Capture the cell that displays the provided text and extract its [X, Y] central coordinate. 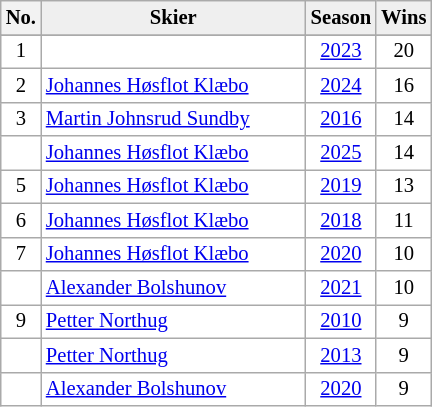
2025 [341, 153]
1 [21, 51]
Skier [174, 17]
13 [404, 186]
20 [404, 51]
Martin Johnsrud Sundby [174, 119]
2016 [341, 119]
Wins [404, 17]
2 [21, 85]
7 [21, 254]
2024 [341, 85]
2019 [341, 186]
11 [404, 220]
2018 [341, 220]
3 [21, 119]
5 [21, 186]
6 [21, 220]
Season [341, 17]
16 [404, 85]
2010 [341, 321]
2023 [341, 51]
No. [21, 17]
2021 [341, 287]
2013 [341, 355]
